Capture the cell that displays the provided text and extract its (x, y) central coordinate. 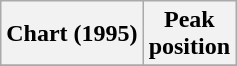
Peakposition (189, 34)
Chart (1995) (72, 34)
